Detect which cell encompasses the target text, then output its (x, y) center coordinate. 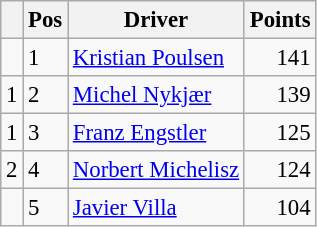
Michel Nykjær (156, 95)
Javier Villa (156, 208)
125 (280, 133)
5 (46, 208)
4 (46, 170)
Franz Engstler (156, 133)
Kristian Poulsen (156, 58)
139 (280, 95)
Norbert Michelisz (156, 170)
104 (280, 208)
Points (280, 20)
124 (280, 170)
Driver (156, 20)
Pos (46, 20)
141 (280, 58)
3 (46, 133)
